Return (X, Y) of the center of cell containing provided text 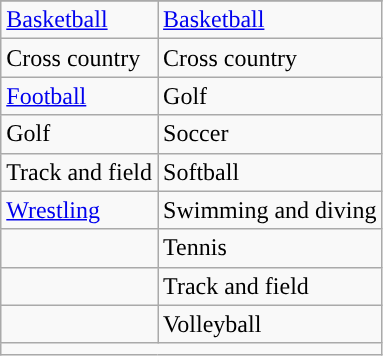
Soccer (270, 134)
Wrestling (80, 210)
Football (80, 96)
Volleyball (270, 324)
Swimming and diving (270, 210)
Tennis (270, 248)
Softball (270, 172)
